Pinpoint the cell where the given text exists, returning its (x, y) midpoint coordinate. 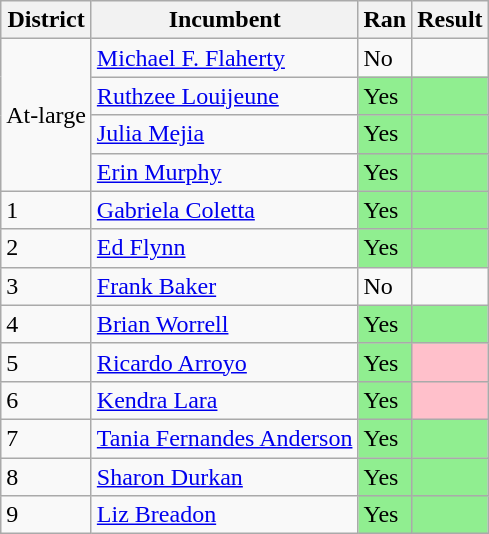
2 (46, 248)
Tania Fernandes Anderson (224, 438)
1 (46, 210)
Brian Worrell (224, 324)
7 (46, 438)
8 (46, 477)
3 (46, 286)
District (46, 20)
Ran (385, 20)
Ricardo Arroyo (224, 362)
Erin Murphy (224, 172)
Incumbent (224, 20)
Ed Flynn (224, 248)
Kendra Lara (224, 400)
5 (46, 362)
Julia Mejia (224, 134)
6 (46, 400)
4 (46, 324)
Liz Breadon (224, 515)
Gabriela Coletta (224, 210)
At-large (46, 115)
Ruthzee Louijeune (224, 96)
Sharon Durkan (224, 477)
Frank Baker (224, 286)
Result (450, 20)
9 (46, 515)
Michael F. Flaherty (224, 58)
